Detect which cell encompasses the target text, then output its [X, Y] center coordinate. 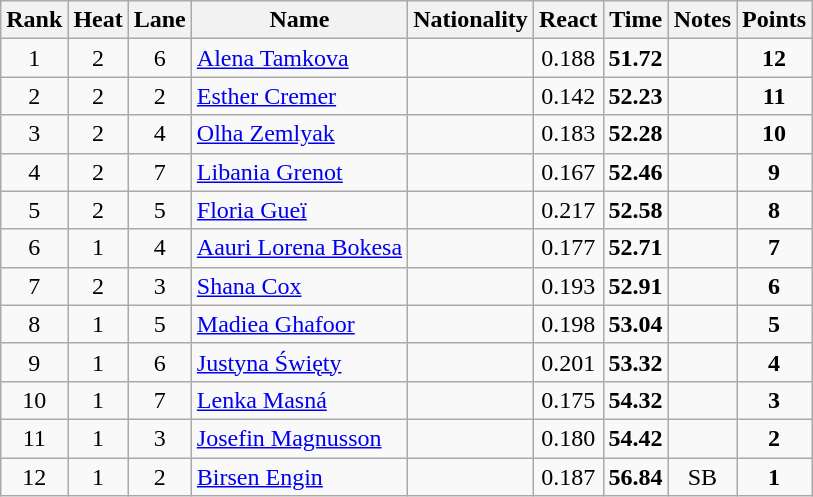
SB [702, 477]
54.32 [636, 400]
Name [299, 20]
53.04 [636, 324]
53.32 [636, 362]
Madiea Ghafoor [299, 324]
Nationality [471, 20]
Libania Grenot [299, 172]
Rank [34, 20]
Heat [98, 20]
0.177 [568, 248]
0.193 [568, 286]
0.198 [568, 324]
Birsen Engin [299, 477]
React [568, 20]
0.167 [568, 172]
52.28 [636, 134]
52.23 [636, 96]
Josefin Magnusson [299, 438]
0.201 [568, 362]
0.183 [568, 134]
0.175 [568, 400]
Aauri Lorena Bokesa [299, 248]
Olha Zemlyak [299, 134]
Esther Cremer [299, 96]
0.142 [568, 96]
0.217 [568, 210]
52.91 [636, 286]
Justyna Święty [299, 362]
52.46 [636, 172]
0.187 [568, 477]
0.188 [568, 58]
Lane [160, 20]
Lenka Masná [299, 400]
54.42 [636, 438]
52.71 [636, 248]
51.72 [636, 58]
56.84 [636, 477]
Points [774, 20]
0.180 [568, 438]
Alena Tamkova [299, 58]
Time [636, 20]
Floria Gueï [299, 210]
Notes [702, 20]
52.58 [636, 210]
Shana Cox [299, 286]
